Search for the cell housing the specified text and yield its (x, y) center coordinate. 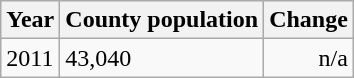
2011 (30, 58)
43,040 (162, 58)
Year (30, 20)
County population (162, 20)
n/a (309, 58)
Change (309, 20)
